Locate the cell with the specified text and output its [x, y] center coordinate. 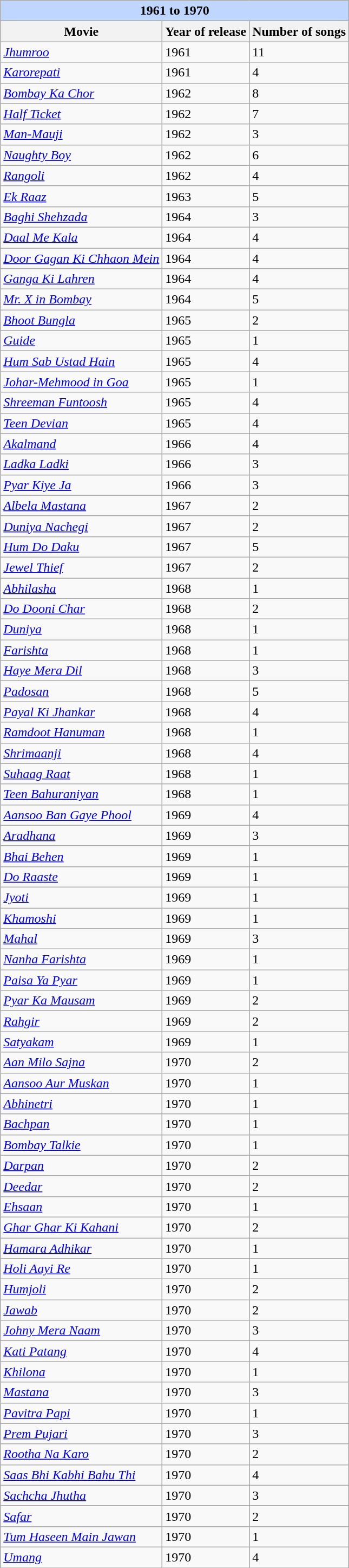
Umang [81, 1557]
Aansoo Aur Muskan [81, 1083]
Rahgir [81, 1021]
Payal Ki Jhankar [81, 712]
1961 to 1970 [175, 11]
Ghar Ghar Ki Kahani [81, 1227]
Nanha Farishta [81, 960]
Ladka Ladki [81, 464]
Shreeman Funtoosh [81, 403]
Half Ticket [81, 114]
Aansoo Ban Gaye Phool [81, 815]
Mastana [81, 1392]
Year of release [206, 31]
Duniya [81, 630]
Prem Pujari [81, 1434]
Johar-Mehmood in Goa [81, 382]
Baghi Shehzada [81, 217]
Humjoli [81, 1290]
Deedar [81, 1186]
Paisa Ya Pyar [81, 980]
Shrimaanji [81, 753]
Rangoli [81, 176]
11 [299, 52]
Bombay Talkie [81, 1145]
Pavitra Papi [81, 1413]
Aan Milo Sajna [81, 1062]
Akalmand [81, 444]
Bhoot Bungla [81, 320]
Padosan [81, 691]
Tum Haseen Main Jawan [81, 1537]
Albela Mastana [81, 506]
Mr. X in Bombay [81, 300]
Sachcha Jhutha [81, 1495]
Rootha Na Karo [81, 1454]
Hamara Adhikar [81, 1248]
Jhumroo [81, 52]
Abhilasha [81, 588]
Jawab [81, 1310]
Saas Bhi Kabhi Bahu Thi [81, 1475]
Aradhana [81, 835]
Haye Mera Dil [81, 671]
Do Dooni Char [81, 609]
Guide [81, 341]
Safar [81, 1516]
8 [299, 93]
Bachpan [81, 1124]
Mahal [81, 939]
Naughty Boy [81, 155]
Hum Sab Ustad Hain [81, 361]
Khamoshi [81, 918]
Ramdoot Hanuman [81, 733]
Number of songs [299, 31]
1963 [206, 196]
Darpan [81, 1165]
Jewel Thief [81, 567]
Bhai Behen [81, 856]
Abhinetri [81, 1104]
Farishta [81, 650]
Khilona [81, 1372]
Duniya Nachegi [81, 526]
Hum Do Daku [81, 547]
Ek Raaz [81, 196]
Man-Mauji [81, 134]
Kati Patang [81, 1351]
Ganga Ki Lahren [81, 279]
Karorepati [81, 73]
6 [299, 155]
Jyoti [81, 897]
Pyar Ka Mausam [81, 1001]
Daal Me Kala [81, 237]
Bombay Ka Chor [81, 93]
Holi Aayi Re [81, 1269]
7 [299, 114]
Suhaag Raat [81, 774]
Ehsaan [81, 1207]
Teen Bahuraniyan [81, 794]
Teen Devian [81, 423]
Movie [81, 31]
Pyar Kiye Ja [81, 485]
Do Raaste [81, 877]
Door Gagan Ki Chhaon Mein [81, 258]
Satyakam [81, 1042]
Johny Mera Naam [81, 1331]
